Extract the (X, Y) coordinate from the center of the cell holding the provided text.  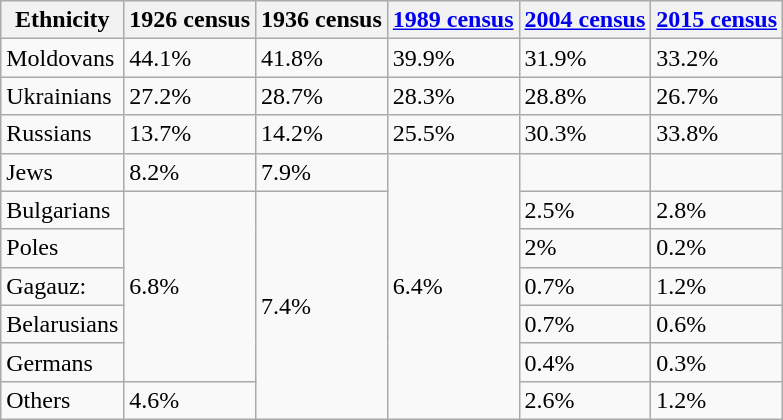
2.6% (585, 400)
7.4% (322, 305)
2015 census (717, 20)
25.5% (453, 134)
44.1% (190, 58)
33.8% (717, 134)
2% (585, 248)
27.2% (190, 96)
1989 census (453, 20)
8.2% (190, 172)
28.8% (585, 96)
Russians (62, 134)
2.5% (585, 210)
Germans (62, 362)
14.2% (322, 134)
4.6% (190, 400)
Ukrainians (62, 96)
Jews (62, 172)
39.9% (453, 58)
6.4% (453, 286)
13.7% (190, 134)
28.7% (322, 96)
31.9% (585, 58)
30.3% (585, 134)
0.4% (585, 362)
7.9% (322, 172)
Poles (62, 248)
Gagauz: (62, 286)
Belarusians (62, 324)
Ethnicity (62, 20)
33.2% (717, 58)
Others (62, 400)
Moldovans (62, 58)
1926 census (190, 20)
0.3% (717, 362)
2004 census (585, 20)
41.8% (322, 58)
Bulgarians (62, 210)
0.2% (717, 248)
28.3% (453, 96)
1936 census (322, 20)
26.7% (717, 96)
6.8% (190, 286)
2.8% (717, 210)
0.6% (717, 324)
